From the cell containing the given text, extract its center point as [x, y] coordinate. 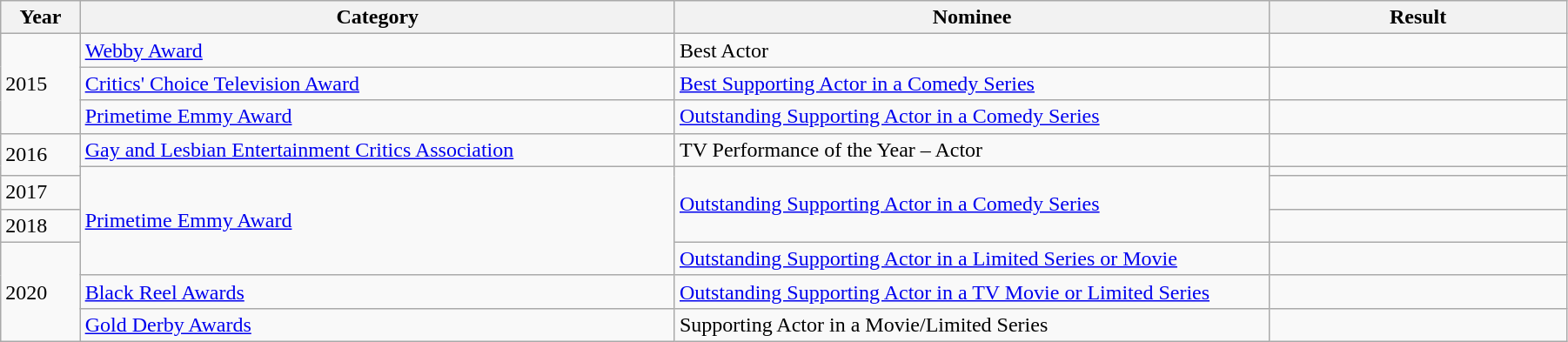
Category [378, 17]
Supporting Actor in a Movie/Limited Series [971, 325]
Critics' Choice Television Award [378, 84]
2015 [40, 84]
2018 [40, 225]
Webby Award [378, 50]
Year [40, 17]
2016 [40, 155]
2017 [40, 192]
Black Reel Awards [378, 292]
Gay and Lesbian Entertainment Critics Association [378, 150]
Outstanding Supporting Actor in a TV Movie or Limited Series [971, 292]
Result [1418, 17]
Gold Derby Awards [378, 325]
TV Performance of the Year – Actor [971, 150]
Outstanding Supporting Actor in a Limited Series or Movie [971, 258]
2020 [40, 292]
Nominee [971, 17]
Best Actor [971, 50]
Best Supporting Actor in a Comedy Series [971, 84]
